Return the [X, Y] coordinate for the center point of the cell that contains the specified text.  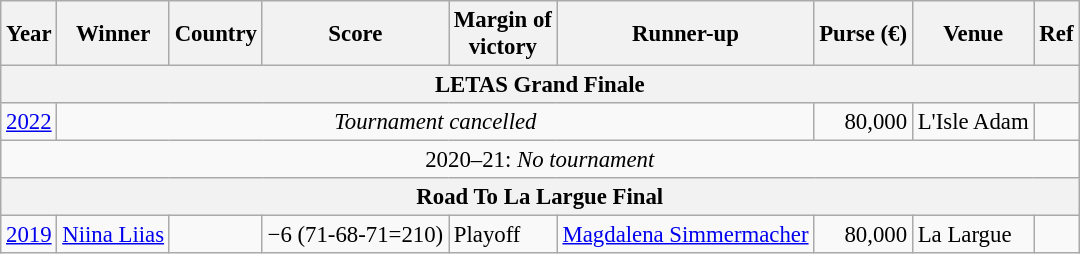
Tournament cancelled [436, 122]
Magdalena Simmermacher [686, 235]
Purse (€) [864, 34]
−6 (71-68-71=210) [355, 235]
Venue [973, 34]
Year [29, 34]
Country [216, 34]
2020–21: No tournament [540, 160]
Winner [113, 34]
Road To La Largue Final [540, 197]
2019 [29, 235]
Margin ofvictory [502, 34]
Score [355, 34]
Playoff [502, 235]
La Largue [973, 235]
Ref [1056, 34]
L'Isle Adam [973, 122]
Runner-up [686, 34]
Niina Liias [113, 235]
LETAS Grand Finale [540, 85]
2022 [29, 122]
